Return the (X, Y) coordinate for the center point of the cell that contains the specified text.  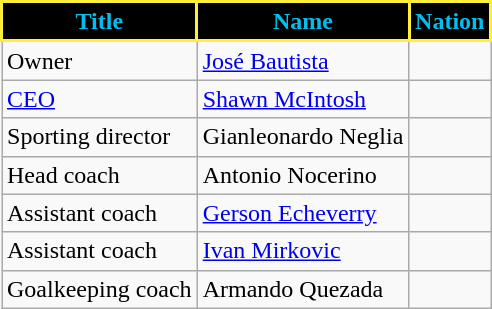
Nation (450, 22)
CEO (100, 99)
Name (303, 22)
Owner (100, 60)
Ivan Mirkovic (303, 251)
Armando Quezada (303, 289)
Shawn McIntosh (303, 99)
Goalkeeping coach (100, 289)
Gianleonardo Neglia (303, 137)
Title (100, 22)
Head coach (100, 175)
Antonio Nocerino (303, 175)
Sporting director (100, 137)
José Bautista (303, 60)
Gerson Echeverry (303, 213)
